Identify which cell holds the provided text, then report its (X, Y) central coordinate. 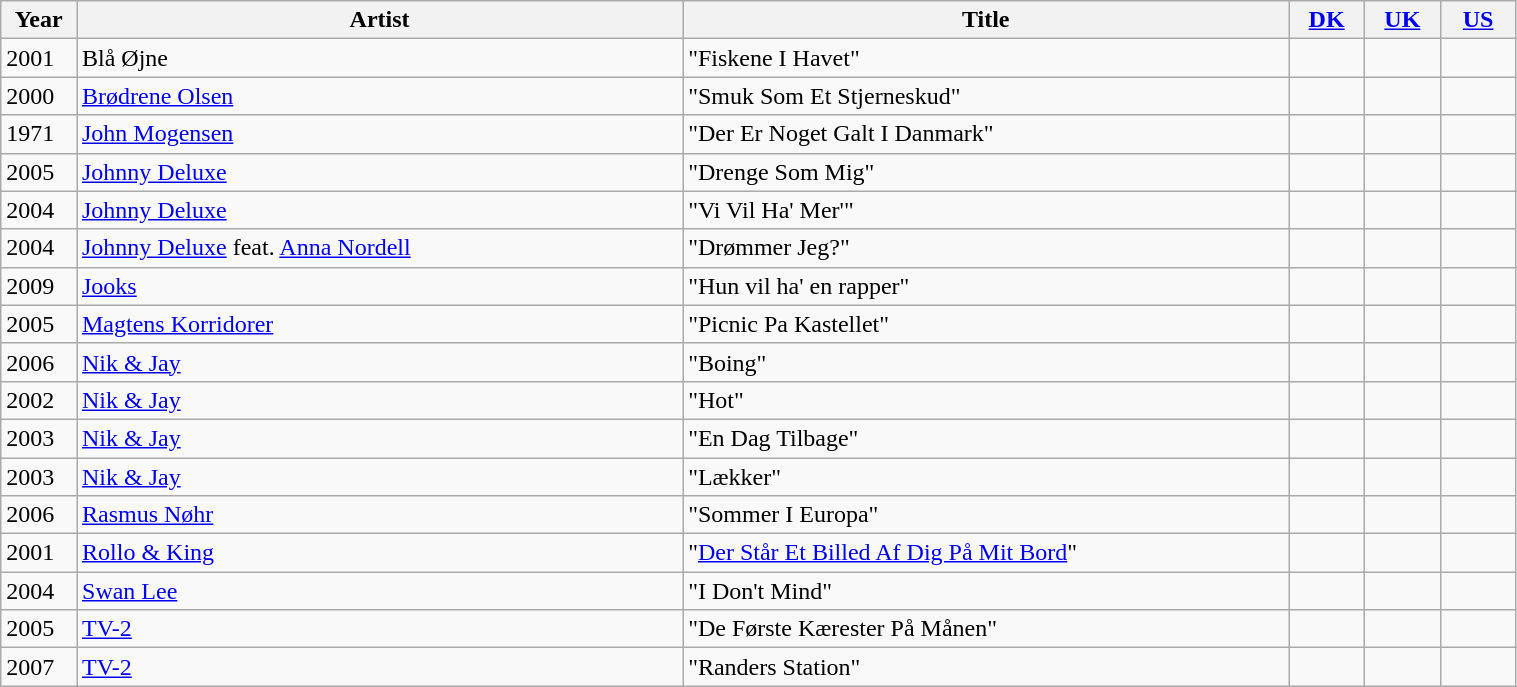
Rasmus Nøhr (379, 515)
Swan Lee (379, 591)
"Randers Station" (986, 667)
Artist (379, 20)
Magtens Korridorer (379, 324)
"En Dag Tilbage" (986, 438)
"Hun vil ha' en rapper" (986, 286)
2000 (39, 96)
Johnny Deluxe feat. Anna Nordell (379, 248)
"Fiskene I Havet" (986, 58)
"Hot" (986, 400)
2002 (39, 400)
DK (1327, 20)
"De Første Kærester På Månen" (986, 629)
2007 (39, 667)
"Der Er Noget Galt I Danmark" (986, 134)
"Smuk Som Et Stjerneskud" (986, 96)
Title (986, 20)
John Mogensen (379, 134)
Year (39, 20)
Blå Øjne (379, 58)
"Lækker" (986, 477)
"Vi Vil Ha' Mer'" (986, 210)
1971 (39, 134)
UK (1402, 20)
Jooks (379, 286)
Brødrene Olsen (379, 96)
"Picnic Pa Kastellet" (986, 324)
US (1478, 20)
"Der Står Et Billed Af Dig På Mit Bord" (986, 553)
Rollo & King (379, 553)
"Sommer I Europa" (986, 515)
"I Don't Mind" (986, 591)
"Drømmer Jeg?" (986, 248)
"Drenge Som Mig" (986, 172)
2009 (39, 286)
"Boing" (986, 362)
